Scan for the cell matching the given text and deliver its [x, y] coordinate at center. 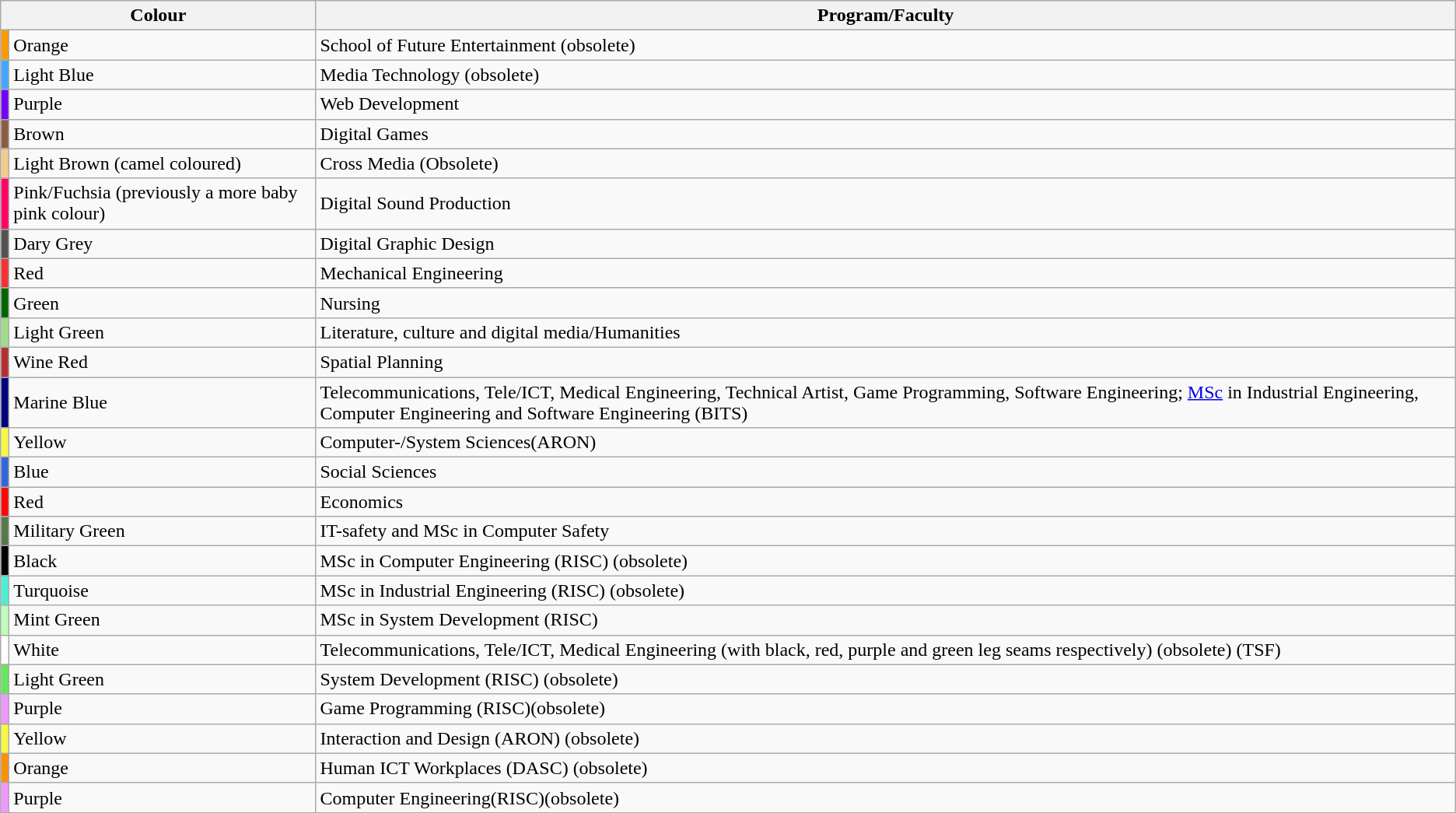
Nursing [885, 303]
Digital Graphic Design [885, 244]
IT-safety and MSc in Computer Safety [885, 531]
Spatial Planning [885, 362]
Digital Sound Production [885, 204]
Pink/Fuchsia (previously a more baby pink colour) [163, 204]
Wine Red [163, 362]
Turquoise [163, 590]
Digital Games [885, 134]
Economics [885, 502]
Literature, culture and digital media/Humanities [885, 332]
Interaction and Design (ARON) (obsolete) [885, 738]
Black [163, 561]
Human ICT Workplaces (DASC) (obsolete) [885, 768]
Light Brown (camel coloured) [163, 163]
Mint Green [163, 620]
Telecommunications, Tele/ICT, Medical Engineering (with black, red, purple and green leg seams respectively) (obsolete) (TSF) [885, 650]
MSc in Industrial Engineering (RISC) (obsolete) [885, 590]
Program/Faculty [885, 16]
Blue [163, 472]
School of Future Entertainment (obsolete) [885, 45]
Colour [159, 16]
MSc in System Development (RISC) [885, 620]
Web Development [885, 104]
Marine Blue [163, 401]
Media Technology (obsolete) [885, 75]
Dary Grey [163, 244]
MSc in Computer Engineering (RISC) (obsolete) [885, 561]
Military Green [163, 531]
Game Programming (RISC)(obsolete) [885, 709]
Cross Media (Obsolete) [885, 163]
System Development (RISC) (obsolete) [885, 679]
Light Blue [163, 75]
White [163, 650]
Social Sciences [885, 472]
Mechanical Engineering [885, 273]
Computer Engineering(RISC)(obsolete) [885, 797]
Brown [163, 134]
Computer-/System Sciences(ARON) [885, 443]
Green [163, 303]
